Locate the cell with the specified text and output its [x, y] center coordinate. 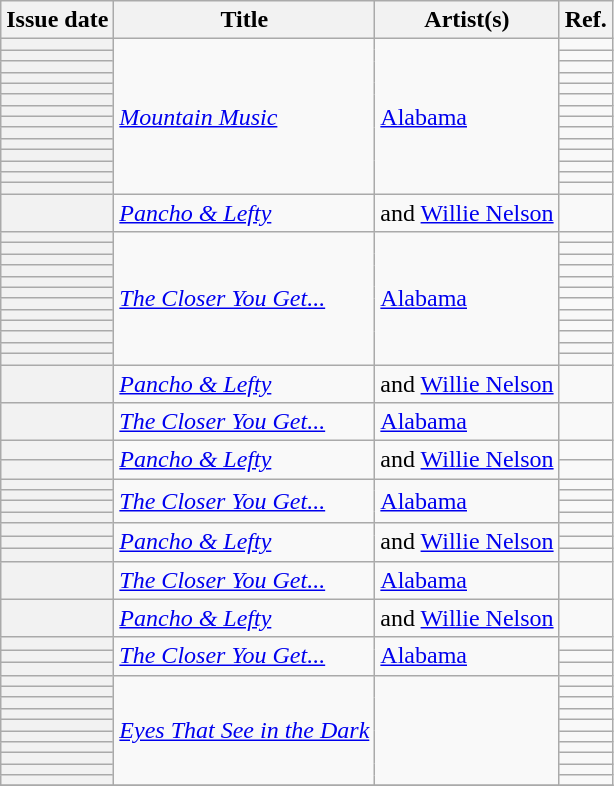
Title [244, 20]
Artist(s) [467, 20]
Ref. [586, 20]
Eyes That See in the Dark [244, 730]
Mountain Music [244, 116]
Issue date [58, 20]
